Locate the cell with the specified text and output its (X, Y) center coordinate. 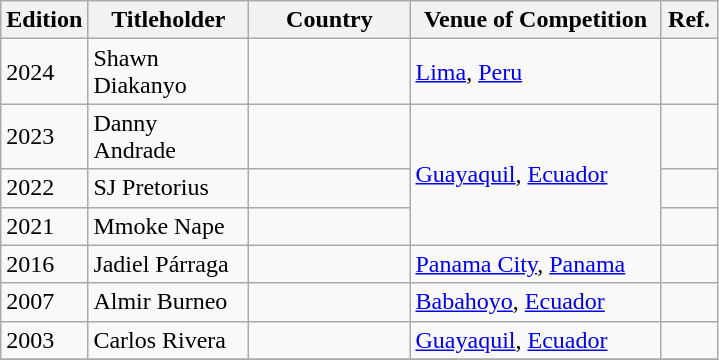
Babahoyo, Ecuador (536, 302)
Venue of Competition (536, 20)
Country (330, 20)
Lima, Peru (536, 72)
Shawn Diakanyo (168, 72)
2022 (44, 188)
Titleholder (168, 20)
Carlos Rivera (168, 340)
2024 (44, 72)
Panama City, Panama (536, 264)
SJ Pretorius (168, 188)
Danny Andrade (168, 136)
2007 (44, 302)
Almir Burneo (168, 302)
Edition (44, 20)
Jadiel Párraga (168, 264)
2016 (44, 264)
2023 (44, 136)
Mmoke Nape (168, 226)
2021 (44, 226)
Ref. (689, 20)
2003 (44, 340)
